Return (x, y) of the center of cell containing provided text 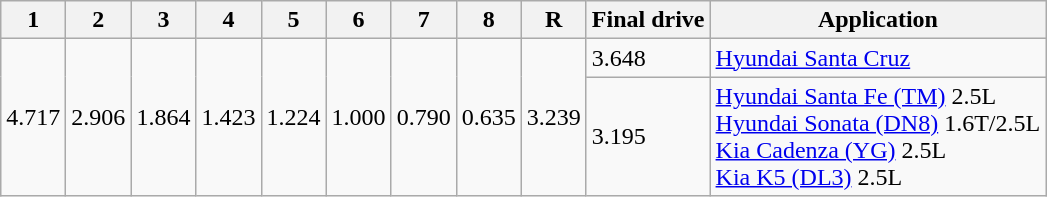
1.864 (164, 118)
3 (164, 20)
2 (98, 20)
4 (228, 20)
3.648 (648, 58)
3.239 (554, 118)
0.635 (488, 118)
1.224 (294, 118)
Hyundai Santa Cruz (878, 58)
R (554, 20)
6 (358, 20)
3.195 (648, 136)
4.717 (34, 118)
Hyundai Santa Fe (TM) 2.5LHyundai Sonata (DN8) 1.6T/2.5LKia Cadenza (YG) 2.5LKia K5 (DL3) 2.5L (878, 136)
Application (878, 20)
1.423 (228, 118)
2.906 (98, 118)
5 (294, 20)
1 (34, 20)
0.790 (424, 118)
8 (488, 20)
7 (424, 20)
1.000 (358, 118)
Final drive (648, 20)
